Search for the cell housing the specified text and yield its (x, y) center coordinate. 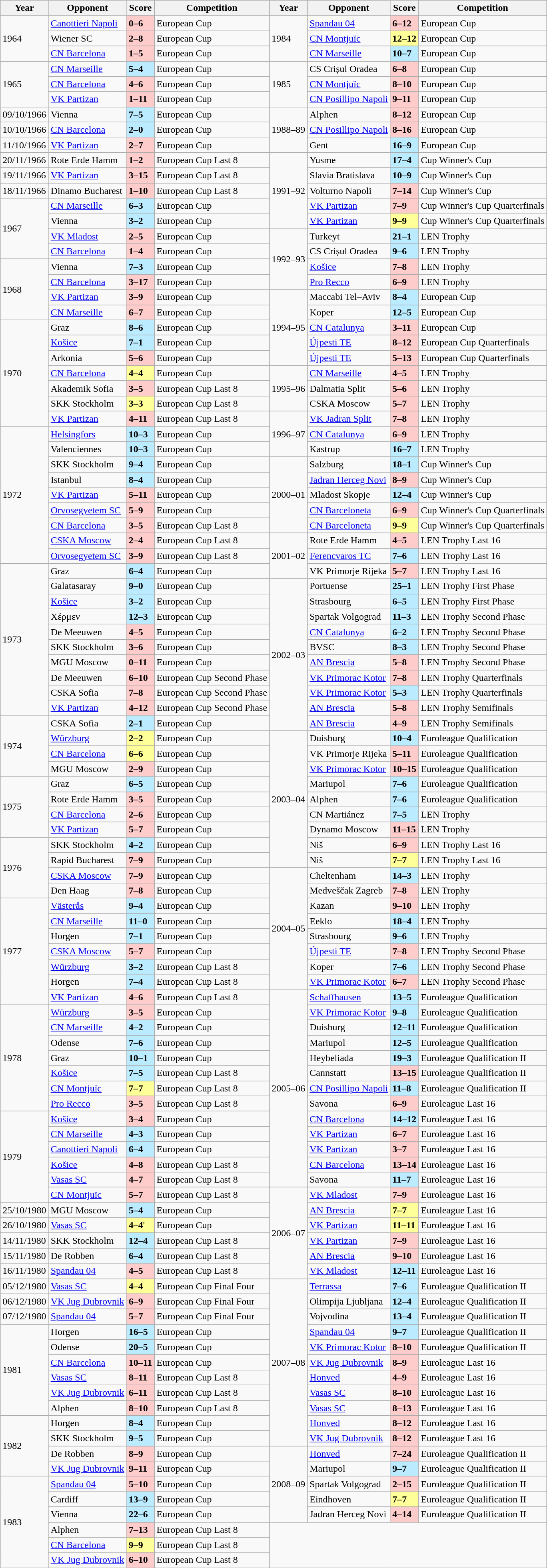
Akademik Sofia (87, 388)
2007–08 (289, 1363)
8–16 (405, 130)
Slavia Bratislava (349, 175)
12–12 (405, 38)
Cannstatt (349, 1073)
1–5 (140, 54)
1991–92 (289, 190)
Istanbul (87, 480)
Kastrup (349, 449)
Heybeliada (349, 1058)
Gent (349, 145)
1983 (24, 1522)
25/10/1980 (24, 1210)
Valenciennes (87, 449)
22–6 (140, 1514)
2–5 (140, 236)
1964 (24, 38)
8–3 (405, 647)
Arkonia (87, 358)
VK Jadran Split (349, 419)
2–7 (140, 145)
18/11/1966 (24, 191)
1977 (24, 951)
16–9 (405, 145)
1992–93 (289, 259)
Terrassa (349, 1286)
4–4' (140, 1225)
12–3 (140, 616)
2000–01 (289, 495)
06/12/1980 (24, 1301)
Volturno Napoli (349, 191)
Cheltenham (349, 875)
2–6 (140, 814)
25–1 (405, 586)
11–0 (140, 921)
2–2 (140, 738)
1–2 (140, 160)
1–11 (140, 99)
BVSC (349, 647)
7–24 (405, 1454)
Helsingfors (87, 434)
07/12/1980 (24, 1317)
10–9 (405, 175)
2–15 (405, 1484)
13–5 (405, 997)
Portuense (349, 586)
Cardiff (87, 1499)
1981 (24, 1370)
2008–09 (289, 1484)
Olimpija Ljubljana (349, 1301)
13–4 (405, 1317)
1975 (24, 807)
2–4 (140, 541)
2003–04 (289, 800)
Dynamo Moscow (349, 830)
Medveščak Zagreb (349, 890)
1994–95 (289, 327)
7–4 (140, 982)
18–4 (405, 921)
7–14 (405, 191)
16–7 (405, 449)
2–1 (140, 723)
Den Haag (87, 890)
3–15 (140, 175)
21–1 (405, 236)
Mladost Skopje (349, 495)
1988–89 (289, 130)
14–12 (405, 1119)
18–1 (405, 465)
13–14 (405, 1165)
20/11/1966 (24, 160)
Χέρμεν (87, 616)
2005–06 (289, 1088)
3–7 (405, 1149)
Galatasaray (87, 586)
Rapid Bucharest (87, 860)
Eindhoven (349, 1499)
Maccabi Tel–Aviv (349, 297)
3–11 (405, 327)
3–6 (140, 647)
09/10/1966 (24, 114)
05/12/1980 (24, 1286)
20–5 (140, 1347)
Salzburg (349, 465)
1974 (24, 746)
2006–07 (289, 1233)
19–3 (405, 1058)
1970 (24, 373)
10–15 (405, 769)
1968 (24, 289)
14/11/1980 (24, 1241)
9–8 (405, 1012)
10–11 (140, 1362)
26/10/1980 (24, 1225)
16–5 (140, 1332)
7–3 (140, 267)
1978 (24, 1058)
0–11 (140, 662)
8–6 (140, 327)
2–8 (140, 38)
4–12 (140, 708)
Kazan (349, 906)
1–10 (140, 191)
Dinamo Bucharest (87, 191)
2–0 (140, 130)
2002–03 (289, 655)
Västerås (87, 906)
11–3 (405, 616)
10–1 (140, 1058)
11–7 (405, 1180)
11–15 (405, 830)
Schaffhausen (349, 997)
19/11/1966 (24, 175)
1967 (24, 229)
3–4 (140, 1119)
5–3 (405, 693)
11–8 (405, 1088)
9–0 (140, 586)
14–3 (405, 875)
3–3 (140, 403)
CN Martiánez (349, 814)
4–3 (140, 1134)
1972 (24, 495)
1979 (24, 1157)
1973 (24, 640)
Eeklo (349, 921)
Ferencvaros TC (349, 556)
10–4 (405, 738)
6–3 (140, 206)
1996–97 (289, 434)
4–7 (140, 1180)
Dalmatia Split (349, 388)
Turkeyt (349, 236)
1984 (289, 38)
9–5 (140, 1438)
2004–05 (289, 928)
6–12 (405, 23)
4–11 (140, 419)
8–13 (405, 1408)
16/11/1980 (24, 1271)
2001–02 (289, 556)
5–10 (140, 1484)
5–9 (140, 510)
7–13 (140, 1530)
4–8 (140, 1165)
1965 (24, 84)
4–14 (405, 1514)
3–17 (140, 282)
6–6 (140, 754)
1985 (289, 84)
11/10/1966 (24, 145)
0–6 (140, 23)
6–8 (405, 69)
17–4 (405, 160)
Yusme (349, 160)
10–7 (405, 54)
13–15 (405, 1073)
1976 (24, 868)
8–11 (140, 1377)
13–9 (140, 1499)
15/11/1980 (24, 1256)
10/10/1966 (24, 130)
1982 (24, 1446)
11–11 (405, 1225)
1995–96 (289, 388)
Wiener SC (87, 38)
6–2 (405, 632)
1–4 (140, 251)
6–11 (140, 1392)
5–13 (405, 358)
Vojvodina (349, 1317)
2–9 (140, 769)
